From the cell containing the given text, extract its center point as (x, y) coordinate. 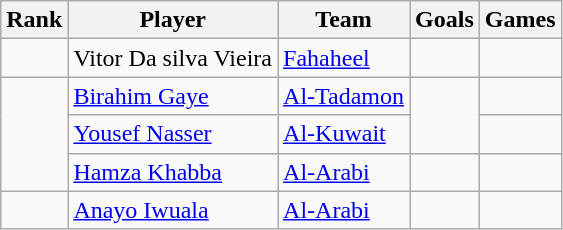
Al-Tadamon (344, 96)
Al-Kuwait (344, 134)
Anayo Iwuala (173, 210)
Games (520, 20)
Birahim Gaye (173, 96)
Player (173, 20)
Hamza Khabba (173, 172)
Team (344, 20)
Vitor Da silva Vieira (173, 58)
Yousef Nasser (173, 134)
Fahaheel (344, 58)
Goals (445, 20)
Rank (34, 20)
